Detect which cell encompasses the target text, then output its [X, Y] center coordinate. 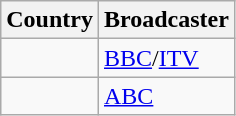
BBC/ITV [166, 58]
ABC [166, 96]
Broadcaster [166, 20]
Country [50, 20]
